From the cell containing the given text, extract its center point as [x, y] coordinate. 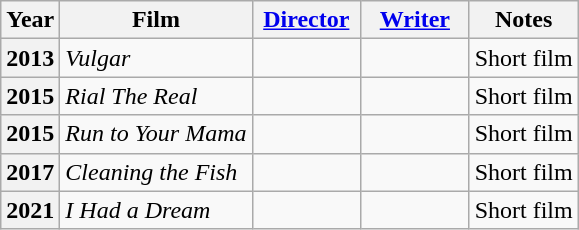
Rial The Real [156, 96]
2017 [30, 172]
Year [30, 20]
Notes [524, 20]
I Had a Dream [156, 210]
Run to Your Mama [156, 134]
2021 [30, 210]
Vulgar [156, 58]
Cleaning the Fish [156, 172]
Writer [416, 20]
Film [156, 20]
2013 [30, 58]
Director [306, 20]
